Detect which cell encompasses the target text, then output its (X, Y) center coordinate. 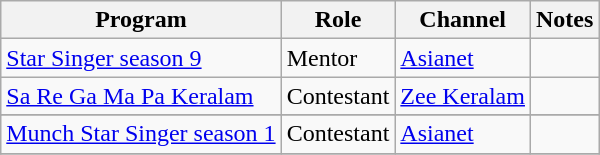
Channel (463, 20)
Zee Keralam (463, 96)
Sa Re Ga Ma Pa Keralam (141, 96)
Notes (564, 20)
Mentor (338, 58)
Munch Star Singer season 1 (141, 134)
Role (338, 20)
Program (141, 20)
Star Singer season 9 (141, 58)
